Determine the (x, y) coordinate at the center of the cell enclosing the given text.  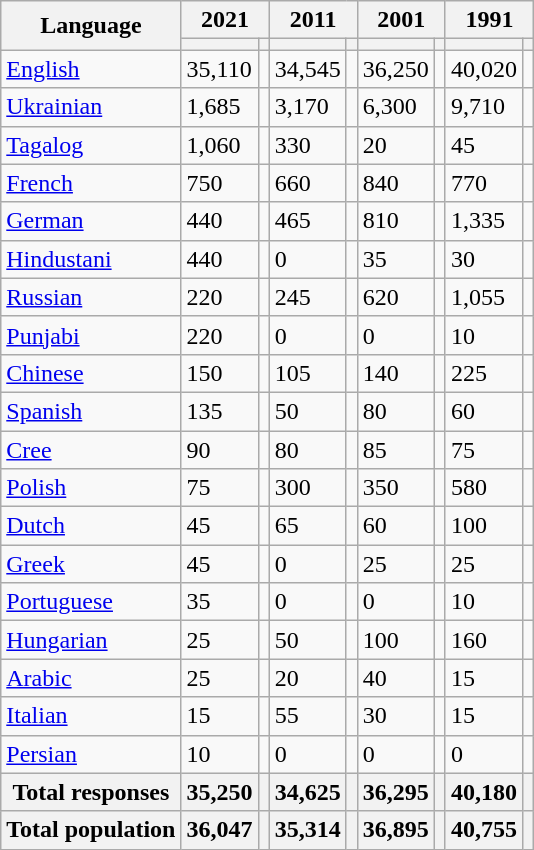
225 (484, 373)
3,170 (308, 107)
620 (396, 297)
Total responses (91, 792)
Tagalog (91, 145)
Hindustani (91, 259)
40,755 (484, 830)
300 (308, 488)
105 (308, 373)
Portuguese (91, 602)
36,295 (396, 792)
English (91, 69)
65 (308, 526)
135 (220, 411)
36,250 (396, 69)
660 (308, 183)
2011 (313, 20)
350 (396, 488)
34,625 (308, 792)
465 (308, 221)
9,710 (484, 107)
2021 (225, 20)
40,180 (484, 792)
750 (220, 183)
580 (484, 488)
1,055 (484, 297)
Russian (91, 297)
1,335 (484, 221)
German (91, 221)
34,545 (308, 69)
330 (308, 145)
160 (484, 640)
140 (396, 373)
Ukrainian (91, 107)
Chinese (91, 373)
Dutch (91, 526)
2001 (401, 20)
1991 (489, 20)
36,047 (220, 830)
40,020 (484, 69)
90 (220, 449)
Polish (91, 488)
85 (396, 449)
55 (308, 716)
Total population (91, 830)
Hungarian (91, 640)
Greek (91, 564)
Italian (91, 716)
Cree (91, 449)
840 (396, 183)
40 (396, 678)
Language (91, 26)
French (91, 183)
36,895 (396, 830)
770 (484, 183)
Spanish (91, 411)
150 (220, 373)
35,110 (220, 69)
35,250 (220, 792)
1,685 (220, 107)
1,060 (220, 145)
245 (308, 297)
Punjabi (91, 335)
Arabic (91, 678)
35,314 (308, 830)
810 (396, 221)
Persian (91, 754)
6,300 (396, 107)
